Provide the (x, y) coordinate of the cell's center where the given text is located.  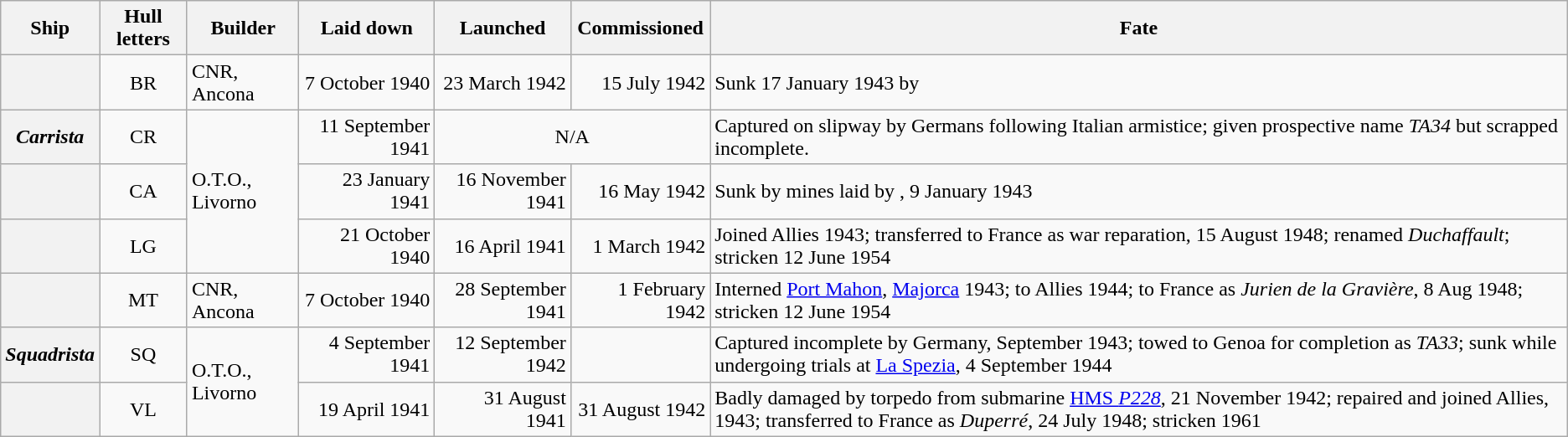
Builder (243, 28)
MT (144, 300)
23 January 1941 (367, 191)
N/A (573, 137)
31 August 1942 (640, 409)
28 September 1941 (503, 300)
Launched (503, 28)
16 May 1942 (640, 191)
Captured incomplete by Germany, September 1943; towed to Genoa for completion as TA33; sunk while undergoing trials at La Spezia, 4 September 1944 (1139, 355)
Sunk 17 January 1943 by (1139, 82)
Ship (50, 28)
16 April 1941 (503, 246)
21 October 1940 (367, 246)
Joined Allies 1943; transferred to France as war reparation, 15 August 1948; renamed Duchaffault; stricken 12 June 1954 (1139, 246)
Fate (1139, 28)
CA (144, 191)
BR (144, 82)
19 April 1941 (367, 409)
Squadrista (50, 355)
1 March 1942 (640, 246)
Laid down (367, 28)
31 August 1941 (503, 409)
LG (144, 246)
CR (144, 137)
Carrista (50, 137)
12 September 1942 (503, 355)
11 September 1941 (367, 137)
Sunk by mines laid by , 9 January 1943 (1139, 191)
Hull letters (144, 28)
15 July 1942 (640, 82)
4 September 1941 (367, 355)
1 February 1942 (640, 300)
VL (144, 409)
16 November 1941 (503, 191)
Captured on slipway by Germans following Italian armistice; given prospective name TA34 but scrapped incomplete. (1139, 137)
23 March 1942 (503, 82)
Interned Port Mahon, Majorca 1943; to Allies 1944; to France as Jurien de la Gravière, 8 Aug 1948; stricken 12 June 1954 (1139, 300)
Commissioned (640, 28)
SQ (144, 355)
